Provide the [x, y] coordinate of the cell's center where the given text is located.  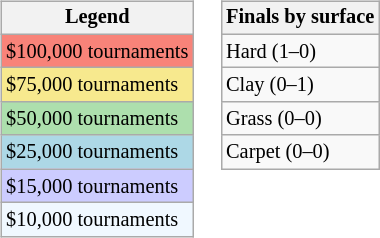
Clay (0–1) [300, 85]
Grass (0–0) [300, 119]
$100,000 tournaments [97, 51]
Finals by surface [300, 18]
Hard (1–0) [300, 51]
$50,000 tournaments [97, 119]
Carpet (0–0) [300, 152]
$25,000 tournaments [97, 152]
$10,000 tournaments [97, 220]
$15,000 tournaments [97, 186]
$75,000 tournaments [97, 85]
Legend [97, 18]
